Locate the cell with the specified text and output its [x, y] center coordinate. 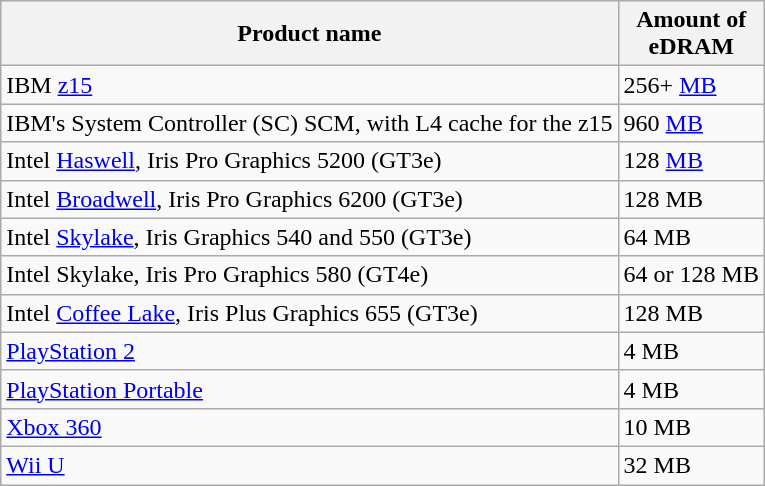
PlayStation Portable [310, 389]
10 MB [691, 427]
Amount ofeDRAM [691, 34]
64 MB [691, 237]
PlayStation 2 [310, 351]
IBM z15 [310, 85]
Intel Coffee Lake, Iris Plus Graphics 655 (GT3e) [310, 313]
IBM's System Controller (SC) SCM, with L4 cache for the z15 [310, 123]
256+ MB [691, 85]
Wii U [310, 465]
Xbox 360 [310, 427]
Intel Broadwell, Iris Pro Graphics 6200 (GT3e) [310, 199]
Intel Haswell, Iris Pro Graphics 5200 (GT3e) [310, 161]
32 MB [691, 465]
Intel Skylake, Iris Graphics 540 and 550 (GT3e) [310, 237]
Intel Skylake, Iris Pro Graphics 580 (GT4e) [310, 275]
960 MB [691, 123]
64 or 128 MB [691, 275]
Product name [310, 34]
